Locate the cell with the specified text and output its (X, Y) center coordinate. 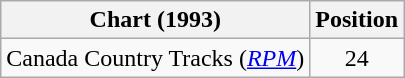
Position (357, 20)
Chart (1993) (156, 20)
Canada Country Tracks (RPM) (156, 58)
24 (357, 58)
